Search for the cell housing the specified text and yield its [x, y] center coordinate. 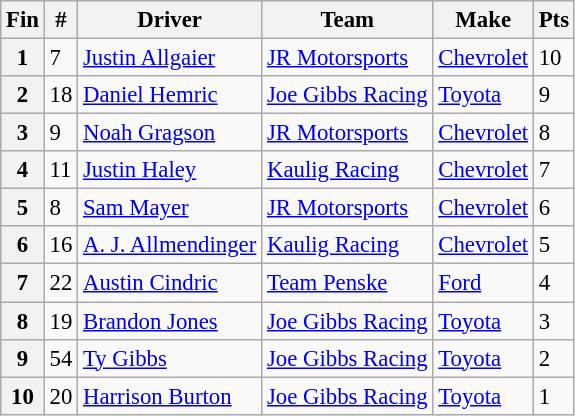
Team [348, 20]
# [60, 20]
Team Penske [348, 283]
16 [60, 245]
Sam Mayer [170, 208]
20 [60, 396]
19 [60, 321]
54 [60, 358]
Austin Cindric [170, 283]
22 [60, 283]
Ford [483, 283]
Pts [554, 20]
A. J. Allmendinger [170, 245]
Ty Gibbs [170, 358]
Daniel Hemric [170, 95]
Fin [23, 20]
Justin Haley [170, 170]
11 [60, 170]
Harrison Burton [170, 396]
Make [483, 20]
Noah Gragson [170, 133]
18 [60, 95]
Brandon Jones [170, 321]
Justin Allgaier [170, 58]
Driver [170, 20]
